Locate the cell with the specified text and output its [X, Y] center coordinate. 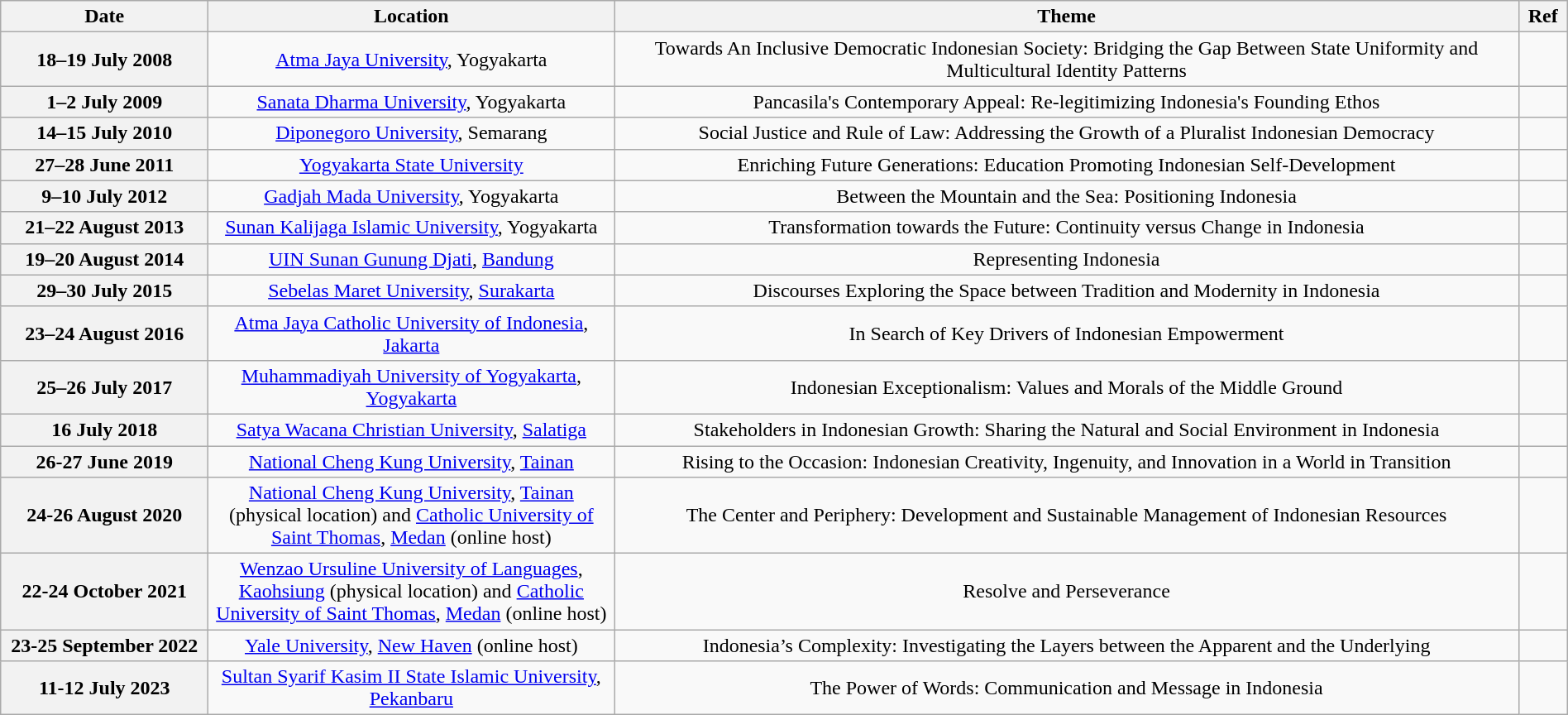
24-26 August 2020 [104, 516]
Date [104, 17]
Indonesia’s Complexity: Investigating the Layers between the Apparent and the Underlying [1067, 645]
23–24 August 2016 [104, 333]
The Center and Periphery: Development and Sustainable Management of Indonesian Resources [1067, 516]
Theme [1067, 17]
Between the Mountain and the Sea: Positioning Indonesia [1067, 196]
Diponegoro University, Semarang [412, 133]
Sanata Dharma University, Yogyakarta [412, 102]
National Cheng Kung University, Tainan (physical location) and Catholic University of Saint Thomas, Medan (online host) [412, 516]
UIN Sunan Gunung Djati, Bandung [412, 259]
11-12 July 2023 [104, 689]
Towards An Inclusive Democratic Indonesian Society: Bridging the Gap Between State Uniformity and Multicultural Identity Patterns [1067, 60]
26-27 June 2019 [104, 461]
Ref [1543, 17]
National Cheng Kung University, Tainan [412, 461]
Discourses Exploring the Space between Tradition and Modernity in Indonesia [1067, 290]
29–30 July 2015 [104, 290]
Yale University, New Haven (online host) [412, 645]
19–20 August 2014 [104, 259]
Stakeholders in Indonesian Growth: Sharing the Natural and Social Environment in Indonesia [1067, 429]
Location [412, 17]
Sultan Syarif Kasim II State Islamic University, Pekanbaru [412, 689]
25–26 July 2017 [104, 387]
Enriching Future Generations: Education Promoting Indonesian Self-Development [1067, 165]
Wenzao Ursuline University of Languages, Kaohsiung (physical location) and Catholic University of Saint Thomas, Medan (online host) [412, 592]
1–2 July 2009 [104, 102]
Atma Jaya University, Yogyakarta [412, 60]
14–15 July 2010 [104, 133]
Pancasila's Contemporary Appeal: Re-legitimizing Indonesia's Founding Ethos [1067, 102]
Indonesian Exceptionalism: Values and Morals of the Middle Ground [1067, 387]
Social Justice and Rule of Law: Addressing the Growth of a Pluralist Indonesian Democracy [1067, 133]
Yogyakarta State University [412, 165]
27–28 June 2011 [104, 165]
9–10 July 2012 [104, 196]
21–22 August 2013 [104, 228]
22-24 October 2021 [104, 592]
18–19 July 2008 [104, 60]
Sunan Kalijaga Islamic University, Yogyakarta [412, 228]
In Search of Key Drivers of Indonesian Empowerment [1067, 333]
Muhammadiyah University of Yogyakarta, Yogyakarta [412, 387]
Satya Wacana Christian University, Salatiga [412, 429]
Gadjah Mada University, Yogyakarta [412, 196]
Representing Indonesia [1067, 259]
Sebelas Maret University, Surakarta [412, 290]
16 July 2018 [104, 429]
Atma Jaya Catholic University of Indonesia, Jakarta [412, 333]
Rising to the Occasion: Indonesian Creativity, Ingenuity, and Innovation in a World in Transition [1067, 461]
Resolve and Perseverance [1067, 592]
The Power of Words: Communication and Message in Indonesia [1067, 689]
Transformation towards the Future: Continuity versus Change in Indonesia [1067, 228]
23-25 September 2022 [104, 645]
